Provide the [X, Y] coordinate of the cell's center where the given text is located.  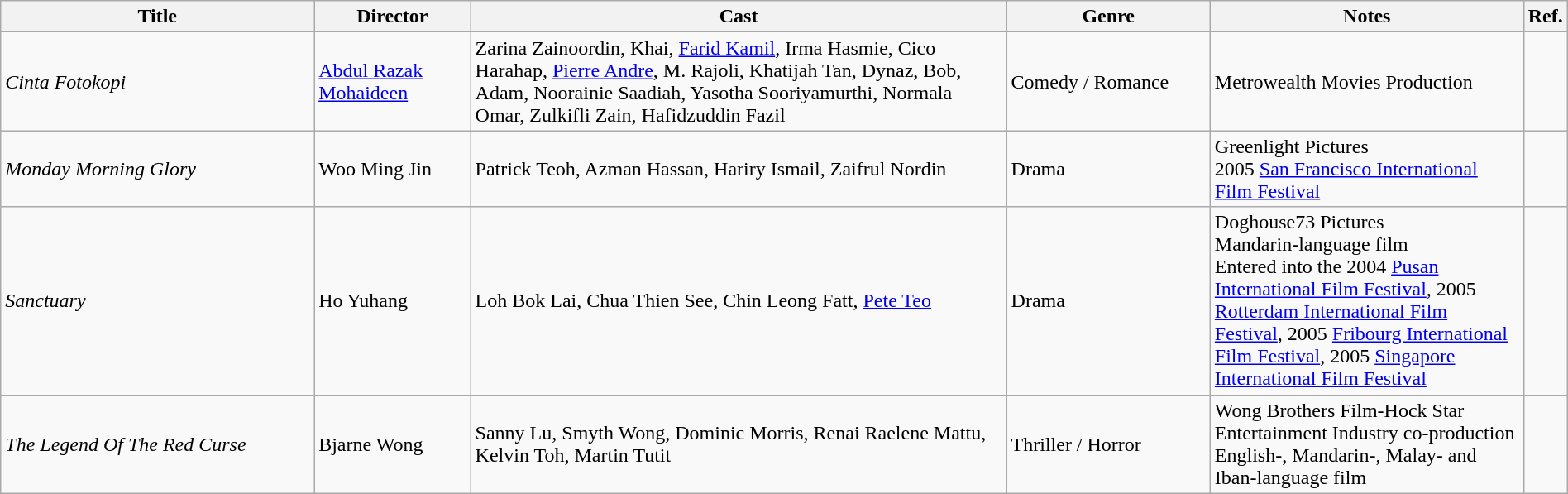
Monday Morning Glory [157, 169]
Director [392, 17]
Loh Bok Lai, Chua Thien See, Chin Leong Fatt, Pete Teo [739, 301]
Ref. [1545, 17]
Metrowealth Movies Production [1366, 81]
The Legend Of The Red Curse [157, 444]
Notes [1366, 17]
Bjarne Wong [392, 444]
Cinta Fotokopi [157, 81]
Patrick Teoh, Azman Hassan, Hariry Ismail, Zaifrul Nordin [739, 169]
Thriller / Horror [1108, 444]
Woo Ming Jin [392, 169]
Greenlight Pictures2005 San Francisco International Film Festival [1366, 169]
Cast [739, 17]
Title [157, 17]
Abdul Razak Mohaideen [392, 81]
Sanny Lu, Smyth Wong, Dominic Morris, Renai Raelene Mattu, Kelvin Toh, Martin Tutit [739, 444]
Sanctuary [157, 301]
Wong Brothers Film-Hock Star Entertainment Industry co-productionEnglish-, Mandarin-, Malay- and Iban-language film [1366, 444]
Comedy / Romance [1108, 81]
Ho Yuhang [392, 301]
Genre [1108, 17]
